Find where the given text appears and provide that cell's center as [X, Y] coordinate. 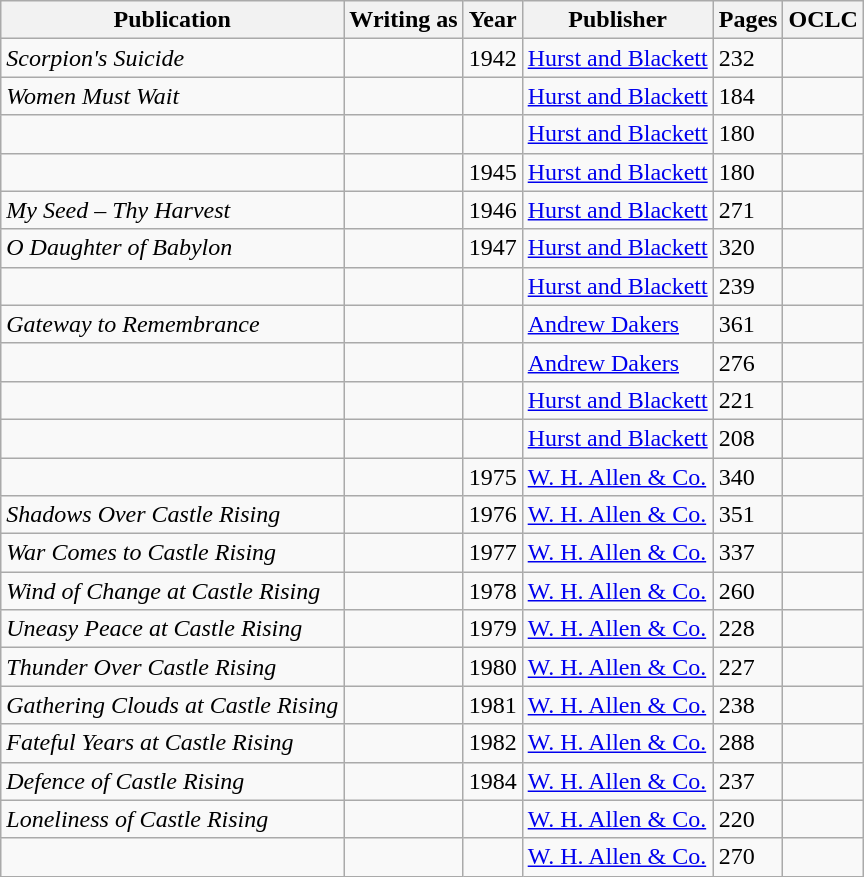
Gateway to Remembrance [172, 324]
Loneliness of Castle Rising [172, 819]
Fateful Years at Castle Rising [172, 743]
Gathering Clouds at Castle Rising [172, 705]
Pages [748, 20]
238 [748, 705]
Year [492, 20]
1980 [492, 667]
271 [748, 210]
Publisher [618, 20]
1947 [492, 248]
1945 [492, 172]
288 [748, 743]
War Comes to Castle Rising [172, 553]
270 [748, 857]
184 [748, 96]
228 [748, 629]
220 [748, 819]
276 [748, 362]
260 [748, 591]
Publication [172, 20]
208 [748, 438]
1977 [492, 553]
O Daughter of Babylon [172, 248]
Scorpion's Suicide [172, 58]
Thunder Over Castle Rising [172, 667]
320 [748, 248]
OCLC [823, 20]
1984 [492, 781]
Defence of Castle Rising [172, 781]
221 [748, 400]
340 [748, 477]
Uneasy Peace at Castle Rising [172, 629]
1976 [492, 515]
227 [748, 667]
237 [748, 781]
1942 [492, 58]
337 [748, 553]
232 [748, 58]
1982 [492, 743]
1979 [492, 629]
Wind of Change at Castle Rising [172, 591]
My Seed – Thy Harvest [172, 210]
351 [748, 515]
1946 [492, 210]
1981 [492, 705]
Writing as [404, 20]
Women Must Wait [172, 96]
239 [748, 286]
Shadows Over Castle Rising [172, 515]
1975 [492, 477]
361 [748, 324]
1978 [492, 591]
